Capture the cell that displays the provided text and extract its [X, Y] central coordinate. 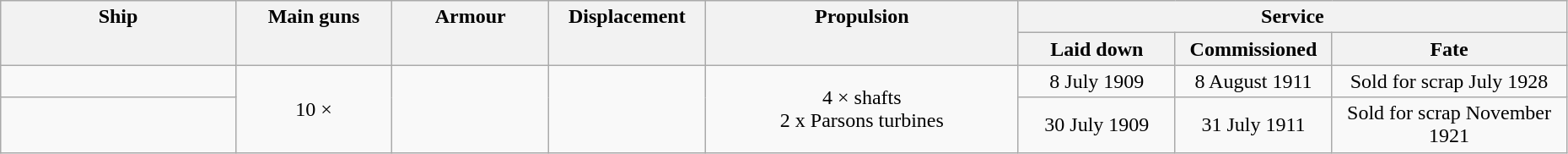
30 July 1909 [1097, 125]
10 × [314, 108]
Commissioned [1253, 49]
Displacement [628, 33]
Propulsion [862, 33]
Service [1292, 17]
Sold for scrap July 1928 [1449, 81]
Fate [1449, 49]
Armour [471, 33]
4 × shafts2 x Parsons turbines [862, 108]
8 July 1909 [1097, 81]
Ship [118, 33]
Main guns [314, 33]
31 July 1911 [1253, 125]
Laid down [1097, 49]
Sold for scrap November 1921 [1449, 125]
8 August 1911 [1253, 81]
